From the cell containing the given text, extract its center point as (x, y) coordinate. 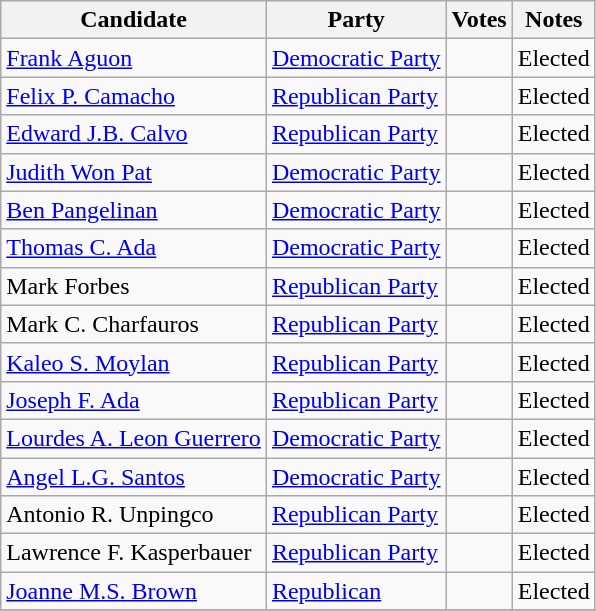
Votes (479, 20)
Mark C. Charfauros (134, 324)
Lawrence F. Kasperbauer (134, 553)
Party (356, 20)
Mark Forbes (134, 286)
Joseph F. Ada (134, 400)
Angel L.G. Santos (134, 477)
Ben Pangelinan (134, 210)
Kaleo S. Moylan (134, 362)
Felix P. Camacho (134, 96)
Antonio R. Unpingco (134, 515)
Edward J.B. Calvo (134, 134)
Candidate (134, 20)
Frank Aguon (134, 58)
Thomas C. Ada (134, 248)
Notes (554, 20)
Lourdes A. Leon Guerrero (134, 438)
Joanne M.S. Brown (134, 591)
Republican (356, 591)
Judith Won Pat (134, 172)
